For the text-containing cell, return its midpoint in (x, y) coordinate format. 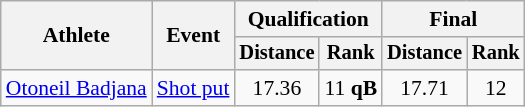
Qualification (308, 19)
17.36 (276, 88)
Shot put (194, 88)
Athlete (76, 36)
11 qB (350, 88)
12 (496, 88)
Otoneil Badjana (76, 88)
Final (453, 19)
Event (194, 36)
17.71 (424, 88)
